Pinpoint the cell where the given text exists, returning its [x, y] midpoint coordinate. 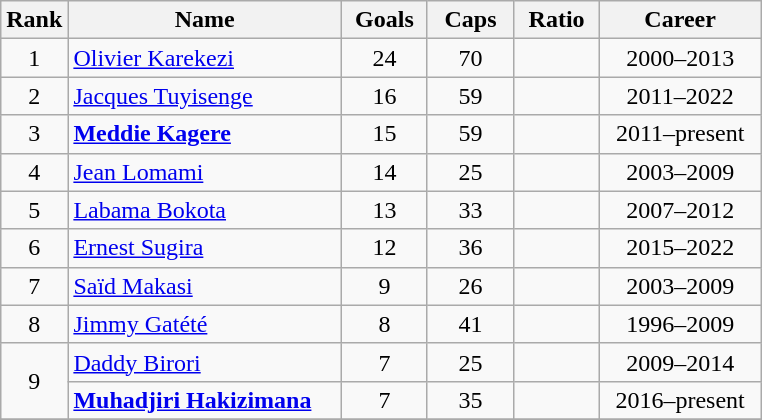
1 [34, 58]
26 [470, 286]
33 [470, 210]
Olivier Karekezi [205, 58]
Daddy Birori [205, 362]
6 [34, 248]
3 [34, 134]
Goals [384, 20]
12 [384, 248]
35 [470, 400]
2011–2022 [680, 96]
36 [470, 248]
Career [680, 20]
Labama Bokota [205, 210]
2016–present [680, 400]
24 [384, 58]
Saïd Makasi [205, 286]
2000–2013 [680, 58]
14 [384, 172]
13 [384, 210]
5 [34, 210]
Ernest Sugira [205, 248]
Jimmy Gatété [205, 324]
4 [34, 172]
Jacques Tuyisenge [205, 96]
15 [384, 134]
Name [205, 20]
1996–2009 [680, 324]
2011–present [680, 134]
Ratio [557, 20]
70 [470, 58]
16 [384, 96]
41 [470, 324]
Jean Lomami [205, 172]
2 [34, 96]
Rank [34, 20]
2007–2012 [680, 210]
Muhadjiri Hakizimana [205, 400]
Caps [470, 20]
2009–2014 [680, 362]
2015–2022 [680, 248]
Meddie Kagere [205, 134]
